Search for the cell housing the specified text and yield its [x, y] center coordinate. 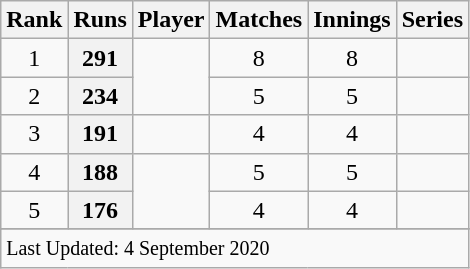
2 [34, 96]
176 [100, 210]
Last Updated: 4 September 2020 [235, 248]
Series [432, 20]
Matches [259, 20]
Rank [34, 20]
Player [171, 20]
191 [100, 134]
Runs [100, 20]
234 [100, 96]
291 [100, 58]
3 [34, 134]
188 [100, 172]
Innings [352, 20]
1 [34, 58]
